Find where the given text appears and provide that cell's center as (X, Y) coordinate. 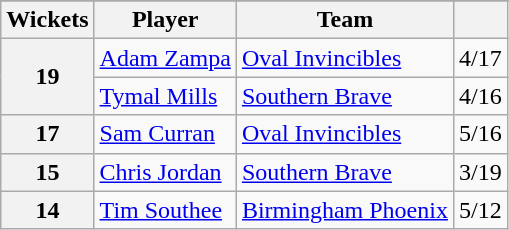
Sam Curran (165, 134)
4/16 (480, 96)
15 (48, 172)
Birmingham Phoenix (344, 210)
Player (165, 20)
Chris Jordan (165, 172)
5/12 (480, 210)
Team (344, 20)
17 (48, 134)
4/17 (480, 58)
Tim Southee (165, 210)
3/19 (480, 172)
14 (48, 210)
Wickets (48, 20)
Adam Zampa (165, 58)
5/16 (480, 134)
19 (48, 77)
Tymal Mills (165, 96)
